Locate the cell with the specified text and output its (x, y) center coordinate. 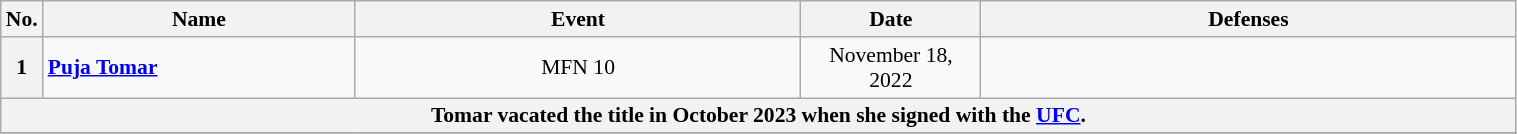
1 (22, 68)
Puja Tomar (200, 68)
Date (891, 19)
November 18, 2022 (891, 68)
Tomar vacated the title in October 2023 when she signed with the UFC. (758, 116)
Event (578, 19)
Defenses (1248, 19)
Name (200, 19)
No. (22, 19)
MFN 10 (578, 68)
